Provide the (x, y) coordinate of the cell's center where the given text is located.  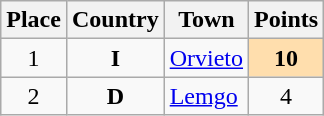
Points (286, 20)
Place (34, 20)
10 (286, 58)
Country (115, 20)
Lemgo (206, 96)
4 (286, 96)
I (115, 58)
1 (34, 58)
Orvieto (206, 58)
2 (34, 96)
D (115, 96)
Town (206, 20)
